Pinpoint the cell where the given text exists, returning its (X, Y) midpoint coordinate. 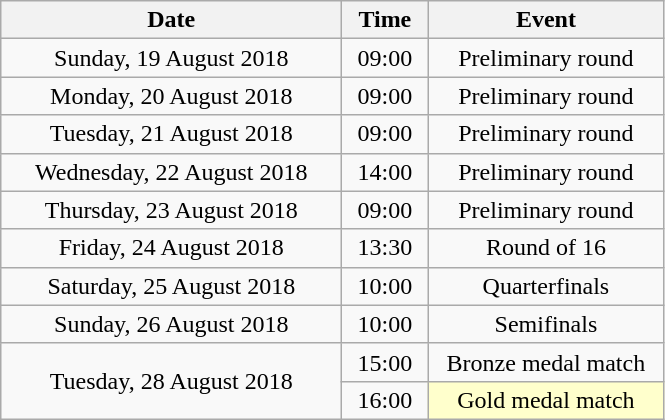
Semifinals (546, 324)
Tuesday, 21 August 2018 (172, 134)
13:30 (385, 248)
16:00 (385, 400)
14:00 (385, 172)
Thursday, 23 August 2018 (172, 210)
Event (546, 20)
Tuesday, 28 August 2018 (172, 381)
Sunday, 26 August 2018 (172, 324)
Monday, 20 August 2018 (172, 96)
Wednesday, 22 August 2018 (172, 172)
Gold medal match (546, 400)
Time (385, 20)
Quarterfinals (546, 286)
Date (172, 20)
Friday, 24 August 2018 (172, 248)
Bronze medal match (546, 362)
Saturday, 25 August 2018 (172, 286)
15:00 (385, 362)
Sunday, 19 August 2018 (172, 58)
Round of 16 (546, 248)
